Pinpoint the cell where the given text exists, returning its [x, y] midpoint coordinate. 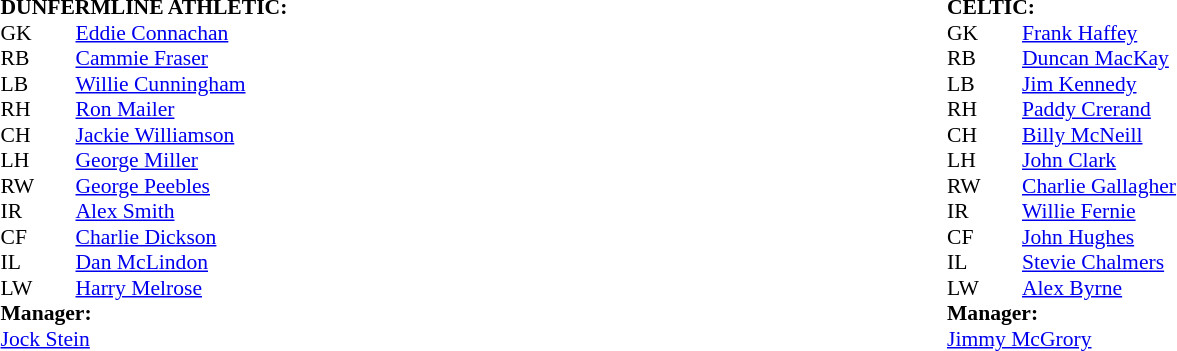
Paddy Crerand [1099, 109]
Harry Melrose [182, 288]
Alex Smith [182, 211]
Eddie Connachan [182, 33]
Jackie Williamson [182, 135]
Cammie Fraser [182, 59]
Duncan MacKay [1099, 59]
Ron Mailer [182, 109]
John Hughes [1099, 237]
Willie Fernie [1099, 211]
Alex Byrne [1099, 288]
Stevie Chalmers [1099, 263]
George Miller [182, 161]
Willie Cunningham [182, 84]
Jim Kennedy [1099, 84]
George Peebles [182, 186]
John Clark [1099, 161]
Billy McNeill [1099, 135]
Frank Haffey [1099, 33]
Charlie Gallagher [1099, 186]
Charlie Dickson [182, 237]
Dan McLindon [182, 263]
